Search for the cell housing the specified text and yield its [X, Y] center coordinate. 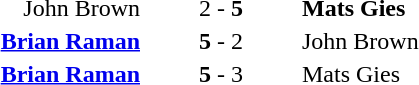
5 - 2 [220, 41]
